Provide the [x, y] coordinate of the cell's center where the given text is located.  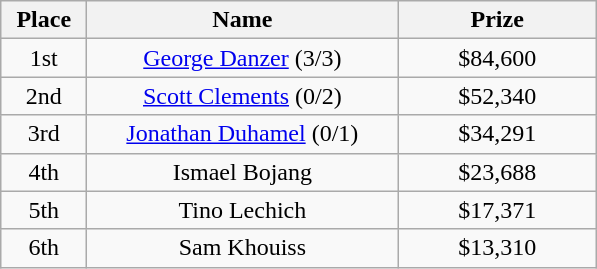
George Danzer (3/3) [242, 58]
$84,600 [498, 58]
Jonathan Duhamel (0/1) [242, 134]
$34,291 [498, 134]
3rd [44, 134]
Place [44, 20]
Sam Khouiss [242, 248]
$52,340 [498, 96]
$23,688 [498, 172]
2nd [44, 96]
Scott Clements (0/2) [242, 96]
$13,310 [498, 248]
Ismael Bojang [242, 172]
Tino Lechich [242, 210]
1st [44, 58]
6th [44, 248]
4th [44, 172]
Prize [498, 20]
5th [44, 210]
Name [242, 20]
$17,371 [498, 210]
